Locate the cell with the specified text and output its [X, Y] center coordinate. 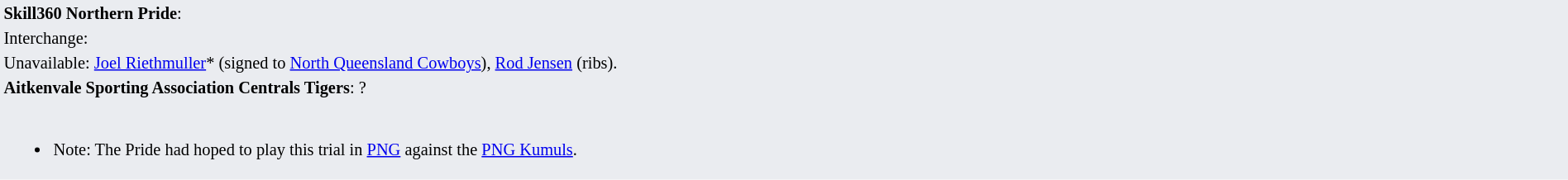
Interchange: [784, 38]
Aitkenvale Sporting Association Centrals Tigers: ? [784, 88]
Unavailable: Joel Riethmuller* (signed to North Queensland Cowboys), Rod Jensen (ribs). [784, 63]
Note: The Pride had hoped to play this trial in PNG against the PNG Kumuls. [784, 140]
Skill360 Northern Pride: [784, 13]
